From the cell containing the given text, extract its center point as (X, Y) coordinate. 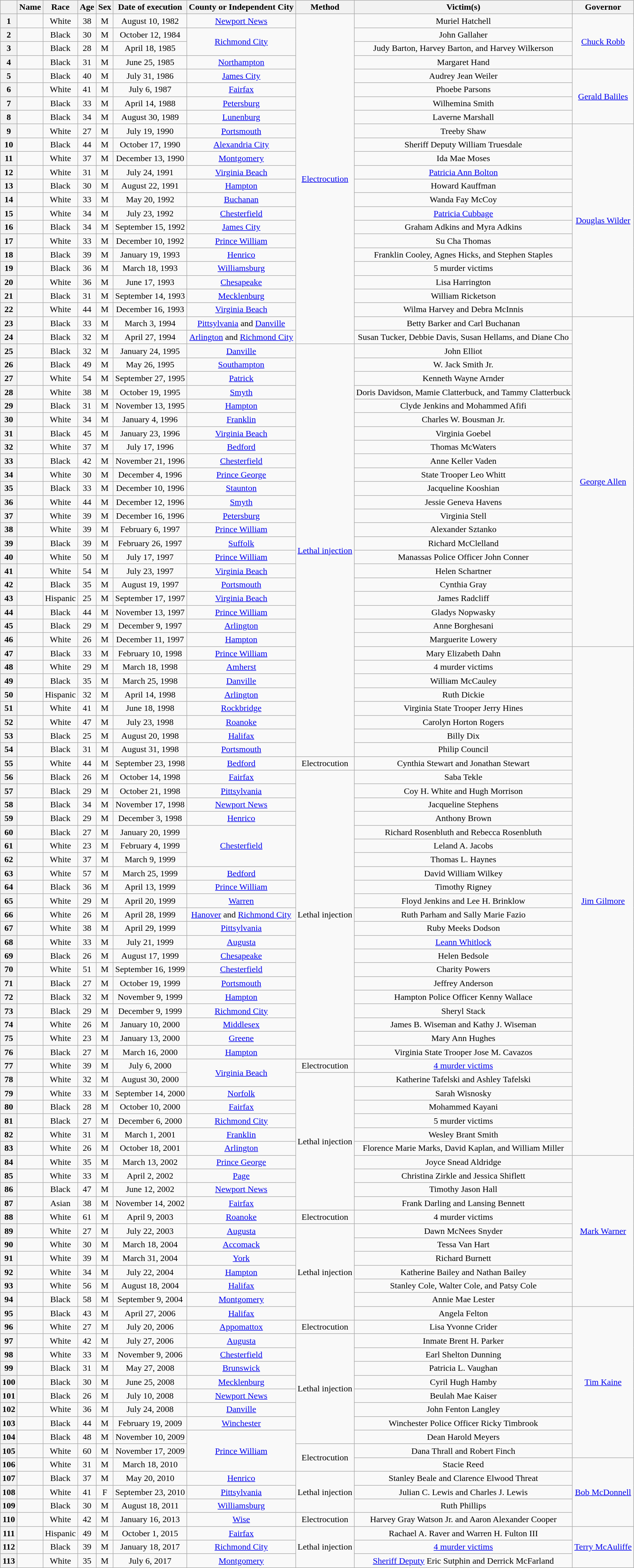
Frank Darling and Lansing Bennett (463, 1203)
Katherine Tafelski and Ashley Tafelski (463, 1080)
May 20, 1992 (150, 200)
July 17, 1997 (150, 557)
July 27, 2006 (150, 1341)
Ruth Parham and Sally Marie Fazio (463, 915)
Timothy Rigney (463, 887)
December 16, 1996 (150, 516)
Victim(s) (463, 7)
March 18, 1993 (150, 268)
10 (9, 144)
June 12, 2002 (150, 1189)
Wanda Fay McCoy (463, 200)
Ruby Meeks Dodson (463, 928)
July 22, 2003 (150, 1231)
1 (9, 21)
April 13, 1999 (150, 887)
September 27, 1995 (150, 378)
96 (9, 1327)
Mary Elizabeth Dahn (463, 653)
Wesley Brant Smith (463, 1135)
86 (9, 1189)
Graham Adkins and Myra Adkins (463, 227)
Tim Kaine (603, 1382)
George Allen (603, 481)
4 (9, 62)
October 12, 1984 (150, 35)
September 15, 1992 (150, 227)
Muriel Hatchell (463, 21)
Chuck Robb (603, 42)
April 28, 1999 (150, 915)
Middlesex (241, 1024)
October 19, 1999 (150, 983)
Treeby Shaw (463, 131)
James Radcliff (463, 598)
105 (9, 1451)
April 9, 2003 (150, 1217)
94 (9, 1300)
Sheryl Stack (463, 1011)
September 14, 2000 (150, 1093)
Franklin Cooley, Agnes Hicks, and Stephen Staples (463, 255)
March 25, 1998 (150, 681)
Florence Marie Marks, David Kaplan, and William Miller (463, 1148)
William Ricketson (463, 296)
Su Cha Thomas (463, 241)
January 20, 1999 (150, 832)
12 (9, 172)
68 (9, 942)
Helen Bedsole (463, 956)
Inmate Brent H. Parker (463, 1341)
Coy H. White and Hugh Morrison (463, 791)
83 (9, 1148)
Buchanan (241, 200)
April 14, 1998 (150, 695)
Stacie Reed (463, 1464)
July 20, 2006 (150, 1327)
Charles W. Bousman Jr. (463, 420)
January 13, 2000 (150, 1038)
97 (9, 1341)
Lisa Harrington (463, 282)
October 17, 1990 (150, 144)
Winchester Police Officer Ricky Timbrook (463, 1423)
February 19, 2009 (150, 1423)
Howard Kauffman (463, 186)
August 18, 2004 (150, 1286)
January 16, 2013 (150, 1520)
104 (9, 1437)
Philip Council (463, 750)
November 13, 1995 (150, 406)
Gladys Nopwasky (463, 612)
July 31, 1986 (150, 76)
112 (9, 1547)
55 (9, 763)
May 27, 2008 (150, 1368)
75 (9, 1038)
92 (9, 1272)
Timothy Jason Hall (463, 1189)
December 10, 1996 (150, 488)
Dean Harold Meyers (463, 1437)
July 24, 2008 (150, 1409)
18 (9, 255)
Katherine Bailey and Nathan Bailey (463, 1272)
April 20, 1999 (150, 901)
Cyril Hugh Hamby (463, 1382)
Patricia Ann Bolton (463, 172)
46 (9, 640)
16 (9, 227)
Governor (603, 7)
February 10, 1998 (150, 653)
William McCauley (463, 681)
Betty Barker and Carl Buchanan (463, 323)
Leann Whitlock (463, 942)
78 (9, 1080)
July 19, 1990 (150, 131)
95 (9, 1313)
Douglas Wilder (603, 220)
64 (9, 887)
Anne Keller Vaden (463, 461)
Patricia L. Vaughan (463, 1368)
December 9, 1997 (150, 626)
July 17, 1996 (150, 447)
Thomas L. Haynes (463, 860)
89 (9, 1231)
Sex (105, 7)
July 10, 2008 (150, 1396)
December 16, 1993 (150, 310)
September 14, 1993 (150, 296)
December 9, 1999 (150, 1011)
November 14, 2002 (150, 1203)
Dawn McNees Snyder (463, 1231)
November 17, 2009 (150, 1451)
8 (9, 117)
Lisa Yvonne Crider (463, 1327)
101 (9, 1396)
March 18, 2004 (150, 1244)
102 (9, 1409)
Alexandria City (241, 144)
Dana Thrall and Robert Finch (463, 1451)
110 (9, 1520)
71 (9, 983)
100 (9, 1382)
13 (9, 186)
108 (9, 1492)
Billy Dix (463, 736)
Virginia Stell (463, 516)
Clyde Jenkins and Mohammed Afifi (463, 406)
December 13, 1990 (150, 158)
June 18, 1998 (150, 708)
November 9, 1999 (150, 997)
John Fenton Langley (463, 1409)
October 1, 2015 (150, 1533)
Julian C. Lewis and Charles J. Lewis (463, 1492)
Anthony Brown (463, 818)
July 23, 1997 (150, 571)
Mohammed Kayani (463, 1107)
Hampton Police Officer Kenny Wallace (463, 997)
99 (9, 1368)
April 14, 1988 (150, 103)
15 (9, 213)
53 (9, 736)
July 23, 1998 (150, 722)
Mary Ann Hughes (463, 1038)
Method (325, 7)
52 (9, 722)
77 (9, 1066)
Carolyn Horton Rogers (463, 722)
October 14, 1998 (150, 777)
Jessie Geneva Havens (463, 502)
March 31, 2004 (150, 1258)
October 21, 1998 (150, 791)
Jeffrey Anderson (463, 983)
62 (9, 860)
Cynthia Stewart and Jonathan Stewart (463, 763)
August 18, 2011 (150, 1506)
July 22, 2004 (150, 1272)
Harvey Gray Watson Jr. and Aaron Alexander Cooper (463, 1520)
74 (9, 1024)
Greene (241, 1038)
Wilhemina Smith (463, 103)
York (241, 1258)
F (105, 1492)
76 (9, 1052)
December 6, 2000 (150, 1121)
Phoebe Parsons (463, 90)
May 26, 1995 (150, 364)
Charity Powers (463, 969)
Ida Mae Moses (463, 158)
Anne Borghesani (463, 626)
Sheriff Deputy Eric Sutphin and Derrick McFarland (463, 1561)
December 12, 1996 (150, 502)
January 19, 1993 (150, 255)
John Gallaher (463, 35)
66 (9, 915)
Jacqueline Kooshian (463, 488)
Warren (241, 901)
111 (9, 1533)
11 (9, 158)
June 17, 1993 (150, 282)
85 (9, 1176)
5 (9, 76)
Arlington and Richmond City (241, 337)
February 6, 1997 (150, 530)
December 3, 1998 (150, 818)
Stanley Cole, Walter Cole, and Patsy Cole (463, 1286)
Margaret Hand (463, 62)
70 (9, 969)
July 24, 1991 (150, 172)
91 (9, 1258)
Richard Burnett (463, 1258)
Floyd Jenkins and Lee H. Brinklow (463, 901)
State Trooper Leo Whitt (463, 475)
September 17, 1997 (150, 598)
Wise (241, 1520)
October 10, 2000 (150, 1107)
September 9, 2004 (150, 1300)
Annie Mae Lester (463, 1300)
Jim Gilmore (603, 901)
82 (9, 1135)
March 18, 1998 (150, 667)
Hanover and Richmond City (241, 915)
April 29, 1999 (150, 928)
65 (9, 901)
Appomattox (241, 1327)
Angela Felton (463, 1313)
Race (60, 7)
Name (30, 7)
April 27, 2006 (150, 1313)
Staunton (241, 488)
Audrey Jean Weiler (463, 76)
103 (9, 1423)
3 (9, 48)
May 20, 2010 (150, 1478)
Southampton (241, 364)
17 (9, 241)
March 9, 1999 (150, 860)
November 13, 1997 (150, 612)
Sarah Wisnosky (463, 1093)
9 (9, 131)
David William Wilkey (463, 873)
November 10, 2009 (150, 1437)
Judy Barton, Harvey Barton, and Harvey Wilkerson (463, 48)
August 31, 1998 (150, 750)
Beulah Mae Kaiser (463, 1396)
81 (9, 1121)
Kenneth Wayne Arnder (463, 378)
Suffolk (241, 543)
March 18, 2010 (150, 1464)
James B. Wiseman and Kathy J. Wiseman (463, 1024)
6 (9, 90)
Laverne Marshall (463, 117)
63 (9, 873)
Mark Warner (603, 1231)
Christina Zirkle and Jessica Shiflett (463, 1176)
Cynthia Gray (463, 584)
September 16, 1999 (150, 969)
Thomas McWaters (463, 447)
Susan Tucker, Debbie Davis, Susan Hellams, and Diane Cho (463, 337)
Doris Davidson, Mamie Clatterbuck, and Tammy Clatterbuck (463, 392)
Northampton (241, 62)
August 17, 1999 (150, 956)
Age (87, 7)
March 3, 1994 (150, 323)
October 18, 2001 (150, 1148)
July 6, 1987 (150, 90)
January 23, 1996 (150, 433)
Manassas Police Officer John Conner (463, 557)
Winchester (241, 1423)
February 26, 1997 (150, 543)
22 (9, 310)
Rachael A. Raver and Warren H. Fulton III (463, 1533)
Rockbridge (241, 708)
Virginia State Trooper Jerry Hines (463, 708)
February 4, 1999 (150, 846)
August 30, 2000 (150, 1080)
Date of execution (150, 7)
19 (9, 268)
24 (9, 337)
106 (9, 1464)
August 30, 1989 (150, 117)
October 19, 1995 (150, 392)
July 6, 2017 (150, 1561)
March 16, 2000 (150, 1052)
Gerald Baliles (603, 96)
Stanley Beale and Clarence Elwood Threat (463, 1478)
88 (9, 1217)
W. Jack Smith Jr. (463, 364)
80 (9, 1107)
April 2, 2002 (150, 1176)
Virginia Goebel (463, 433)
Jacqueline Stephens (463, 804)
Marguerite Lowery (463, 640)
January 10, 2000 (150, 1024)
Virginia State Trooper Jose M. Cavazos (463, 1052)
June 25, 1985 (150, 62)
December 4, 1996 (150, 475)
20 (9, 282)
Tessa Van Hart (463, 1244)
73 (9, 1011)
July 23, 1992 (150, 213)
Richard Rosenbluth and Rebecca Rosenbluth (463, 832)
Ruth Phillips (463, 1506)
84 (9, 1162)
107 (9, 1478)
Sheriff Deputy William Truesdale (463, 144)
November 21, 1996 (150, 461)
21 (9, 296)
7 (9, 103)
Asian (60, 1203)
Bob McDonnell (603, 1492)
December 10, 1992 (150, 241)
14 (9, 200)
Norfolk (241, 1093)
113 (9, 1561)
September 23, 2010 (150, 1492)
March 13, 2002 (150, 1162)
Amherst (241, 667)
72 (9, 997)
August 20, 1998 (150, 736)
2 (9, 35)
September 23, 1998 (150, 763)
93 (9, 1286)
March 1, 2001 (150, 1135)
109 (9, 1506)
April 18, 1985 (150, 48)
Page (241, 1176)
Patrick (241, 378)
April 27, 1994 (150, 337)
June 25, 2008 (150, 1382)
December 11, 1997 (150, 640)
Lunenburg (241, 117)
90 (9, 1244)
Brunswick (241, 1368)
John Elliot (463, 351)
Helen Schartner (463, 571)
59 (9, 818)
Pittsylvania and Danville (241, 323)
January 18, 2017 (150, 1547)
98 (9, 1355)
August 22, 1991 (150, 186)
July 6, 2000 (150, 1066)
January 24, 1995 (150, 351)
July 21, 1999 (150, 942)
67 (9, 928)
79 (9, 1093)
Alexander Sztanko (463, 530)
Richard McClelland (463, 543)
August 10, 1982 (150, 21)
69 (9, 956)
Saba Tekle (463, 777)
Leland A. Jacobs (463, 846)
November 9, 2006 (150, 1355)
Terry McAuliffe (603, 1547)
County or Independent City (241, 7)
Ruth Dickie (463, 695)
January 4, 1996 (150, 420)
Joyce Snead Aldridge (463, 1162)
March 25, 1999 (150, 873)
Accomack (241, 1244)
Patricia Cubbage (463, 213)
87 (9, 1203)
Earl Shelton Dunning (463, 1355)
Wilma Harvey and Debra McInnis (463, 310)
August 19, 1997 (150, 584)
November 17, 1998 (150, 804)
